Find where the given text appears and provide that cell's center as [x, y] coordinate. 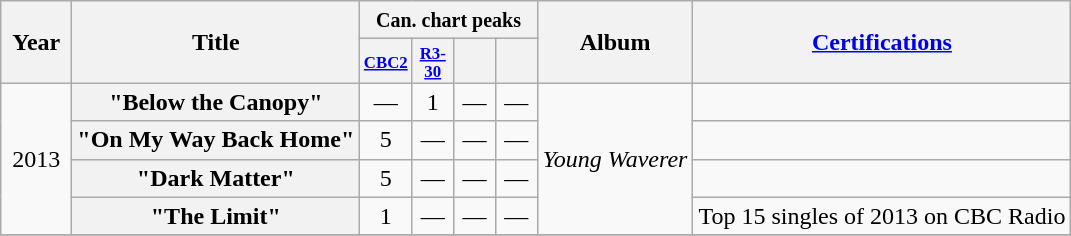
Young Waverer [615, 159]
CBC2 [386, 61]
"Dark Matter" [216, 178]
"Below the Canopy" [216, 102]
Year [36, 42]
Album [615, 42]
"On My Way Back Home" [216, 140]
"The Limit" [216, 216]
2013 [36, 159]
Can. chart peaks [448, 20]
Top 15 singles of 2013 on CBC Radio [882, 216]
R3-30 [433, 61]
Certifications [882, 42]
Title [216, 42]
